Scan for the cell matching the given text and deliver its (x, y) coordinate at center. 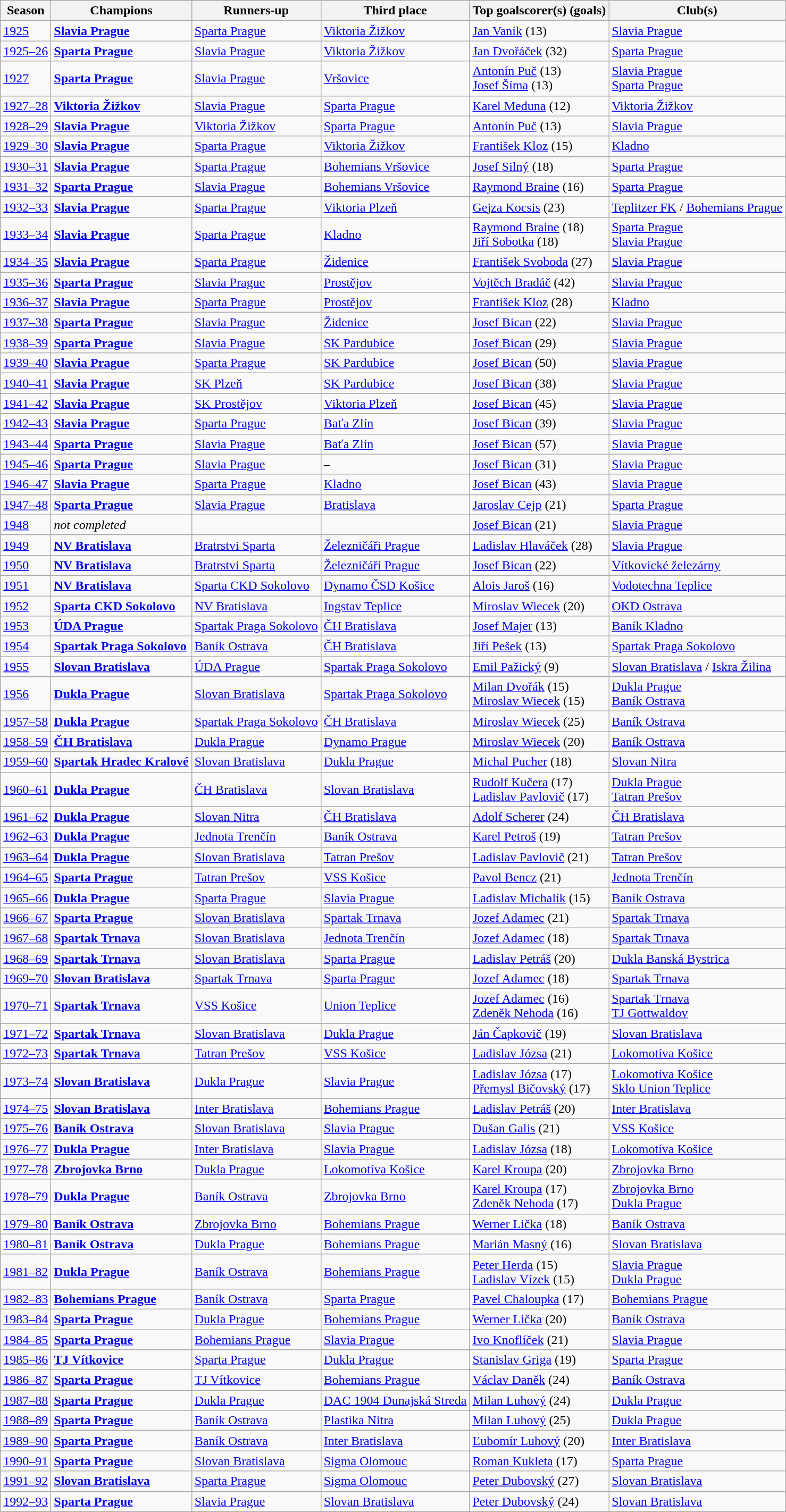
Josef Silný (18) (539, 166)
Karel Kroupa (20) (539, 1169)
Roman Kukleta (17) (539, 1461)
Dynamo Prague (395, 742)
1948 (26, 525)
Jan Vaník (13) (539, 31)
Dukla PragueBaník Ostrava (697, 694)
Spartak TrnavaTJ Gottwaldov (697, 1006)
Ján Čapkovič (19) (539, 1034)
Marián Masný (16) (539, 1244)
1960–61 (26, 789)
1970–71 (26, 1006)
Jozef Adamec (16)Zdeněk Nehoda (16) (539, 1006)
1953 (26, 626)
Gejza Kocsis (23) (539, 207)
Lokomotíva KošiceSklo Union Teplice (697, 1081)
1947–48 (26, 505)
1943–44 (26, 444)
Ladislav Hlaváček (28) (539, 545)
1963–64 (26, 857)
1942–43 (26, 424)
1968–69 (26, 959)
Jaroslav Cejp (21) (539, 505)
Michal Pucher (18) (539, 762)
Josef Bican (43) (539, 484)
Milan Luhový (24) (539, 1400)
Josef Bican (50) (539, 363)
1971–72 (26, 1034)
Club(s) (697, 11)
1941–42 (26, 404)
1927–28 (26, 106)
1974–75 (26, 1108)
Vojtěch Bradáč (42) (539, 282)
Zbrojovka BrnoDukla Prague (697, 1196)
Peter Herda (15)Ladislav Vízek (15) (539, 1272)
– (395, 464)
František Kloz (28) (539, 303)
OKD Ostrava (697, 606)
Bratislava (395, 505)
1987–88 (26, 1400)
Antonín Puč (13)Josef Šíma (13) (539, 79)
1949 (26, 545)
Pavel Chaloupka (17) (539, 1299)
1990–91 (26, 1461)
Union Teplice (395, 1006)
Raymond Braine (18)Jiří Sobotka (18) (539, 234)
Dukla Banská Bystrica (697, 959)
1969–70 (26, 979)
Third place (395, 11)
Teplitzer FK / Bohemians Prague (697, 207)
Baník Kladno (697, 626)
1982–83 (26, 1299)
Dušan Galis (21) (539, 1129)
Antonín Puč (13) (539, 126)
1975–76 (26, 1129)
1992–93 (26, 1501)
1959–60 (26, 762)
Plastika Nitra (395, 1421)
Jiří Pešek (13) (539, 646)
1930–31 (26, 166)
Jozef Adamec (21) (539, 918)
1967–68 (26, 938)
1933–34 (26, 234)
Stanislav Griga (19) (539, 1360)
1983–84 (26, 1319)
1925 (26, 31)
Josef Bican (21) (539, 525)
1938–39 (26, 343)
Season (26, 11)
Ladislav Józsa (21) (539, 1054)
1966–67 (26, 918)
1978–79 (26, 1196)
1939–40 (26, 363)
1937–38 (26, 323)
1962–63 (26, 837)
Slavia PragueDukla Prague (697, 1272)
1932–33 (26, 207)
Ingstav Teplice (395, 606)
Josef Bican (39) (539, 424)
Ľubomír Luhový (20) (539, 1441)
1976–77 (26, 1149)
Alois Jaroš (16) (539, 585)
Josef Majer (13) (539, 626)
1964–65 (26, 877)
Vodotechna Teplice (697, 585)
František Svoboda (27) (539, 262)
1956 (26, 694)
1980–81 (26, 1244)
1961–62 (26, 817)
1973–74 (26, 1081)
1985–86 (26, 1360)
Ladislav Józsa (18) (539, 1149)
Runners-up (256, 11)
1984–85 (26, 1339)
František Kloz (15) (539, 146)
Dynamo ČSD Košice (395, 585)
Ladislav Józsa (17)Přemysl Bičovský (17) (539, 1081)
1986–87 (26, 1380)
Vítkovické železárny (697, 565)
Josef Bican (38) (539, 383)
1940–41 (26, 383)
1928–29 (26, 126)
1925–26 (26, 51)
1936–37 (26, 303)
1955 (26, 667)
Top goalscorer(s) (goals) (539, 11)
Václav Daněk (24) (539, 1380)
1946–47 (26, 484)
Emil Pažický (9) (539, 667)
Milan Dvořák (15)Miroslav Wiecek (15) (539, 694)
Vršovice (395, 79)
Sparta PragueSlavia Prague (697, 234)
Peter Dubovský (24) (539, 1501)
Josef Bican (45) (539, 404)
1934–35 (26, 262)
Ladislav Michalík (15) (539, 897)
1991–92 (26, 1481)
1927 (26, 79)
1979–80 (26, 1224)
Slavia PragueSparta Prague (697, 79)
Adolf Scherer (24) (539, 817)
1929–30 (26, 146)
Karel Petroš (19) (539, 837)
Werner Lička (18) (539, 1224)
1988–89 (26, 1421)
not completed (121, 525)
1981–82 (26, 1272)
1931–32 (26, 187)
1965–66 (26, 897)
1950 (26, 565)
Pavol Bencz (21) (539, 877)
1952 (26, 606)
Karel Meduna (12) (539, 106)
Josef Bican (29) (539, 343)
SK Plzeň (256, 383)
1957–58 (26, 721)
1972–73 (26, 1054)
Dukla PragueTatran Prešov (697, 789)
SK Prostějov (256, 404)
Ladislav Pavlovič (21) (539, 857)
Jan Dvořáček (32) (539, 51)
Josef Bican (57) (539, 444)
1951 (26, 585)
Milan Luhový (25) (539, 1421)
Miroslav Wiecek (25) (539, 721)
1989–90 (26, 1441)
DAC 1904 Dunajská Streda (395, 1400)
1954 (26, 646)
Peter Dubovský (27) (539, 1481)
Rudolf Kučera (17)Ladislav Pavlovič (17) (539, 789)
Werner Lička (20) (539, 1319)
Ivo Knoflíček (21) (539, 1339)
1977–78 (26, 1169)
Raymond Braine (16) (539, 187)
1958–59 (26, 742)
Slovan Bratislava / Iskra Žilina (697, 667)
Karel Kroupa (17)Zdeněk Nehoda (17) (539, 1196)
1935–36 (26, 282)
Spartak Hradec Kralové (121, 762)
Champions (121, 11)
1945–46 (26, 464)
Josef Bican (31) (539, 464)
